Determine the (x, y) coordinate at the center of the cell enclosing the given text.  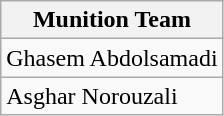
Munition Team (112, 20)
Ghasem Abdolsamadi (112, 58)
Asghar Norouzali (112, 96)
